Extract the (x, y) coordinate from the center of the cell holding the provided text.  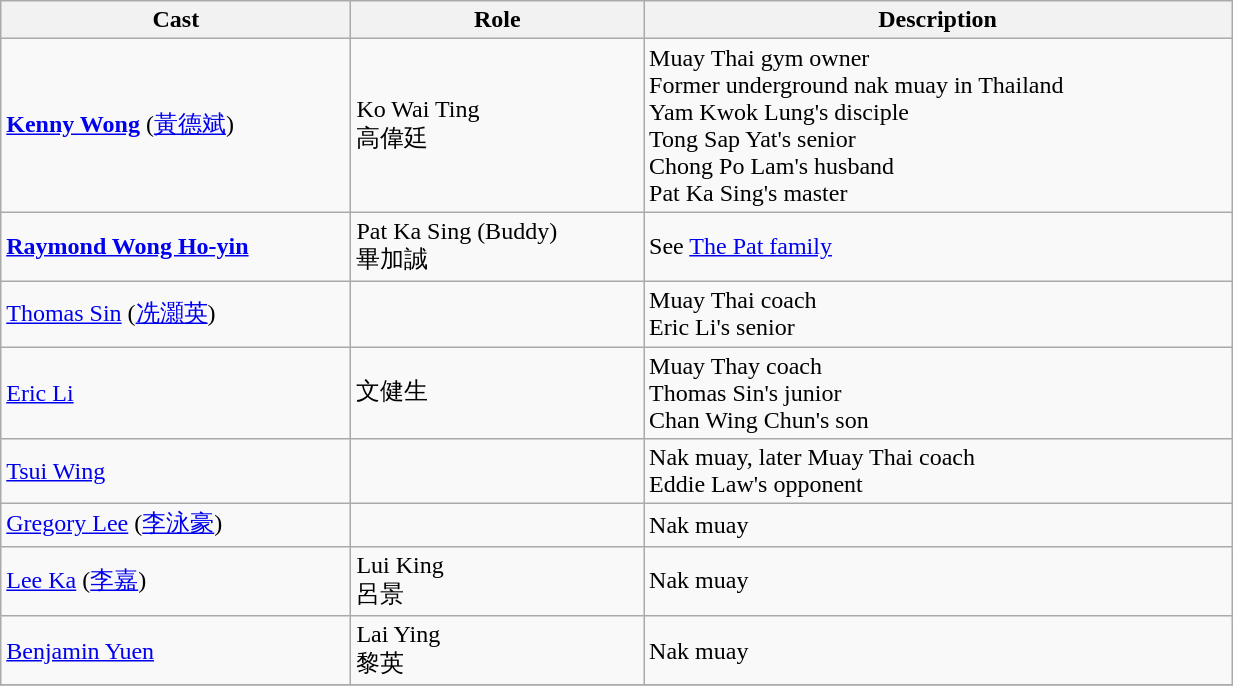
Raymond Wong Ho-yin (176, 247)
Kenny Wong (黃德斌) (176, 126)
Muay Thay coachThomas Sin's juniorChan Wing Chun's son (938, 392)
Lee Ka (李嘉) (176, 581)
Lui King呂景 (498, 581)
Tsui Wing (176, 472)
Eric Li (176, 392)
Description (938, 20)
Role (498, 20)
Cast (176, 20)
Muay Thai coachEric Li's senior (938, 314)
Lai Ying黎英 (498, 651)
Muay Thai gym ownerFormer underground nak muay in ThailandYam Kwok Lung's discipleTong Sap Yat's seniorChong Po Lam's husbandPat Ka Sing's master (938, 126)
Thomas Sin (冼灝英) (176, 314)
Ko Wai Ting高偉廷 (498, 126)
文健生 (498, 392)
See The Pat family (938, 247)
Nak muay, later Muay Thai coachEddie Law's opponent (938, 472)
Pat Ka Sing (Buddy)畢加誠 (498, 247)
Benjamin Yuen (176, 651)
Gregory Lee (李泳豪) (176, 526)
